Locate the cell with the specified text and output its [x, y] center coordinate. 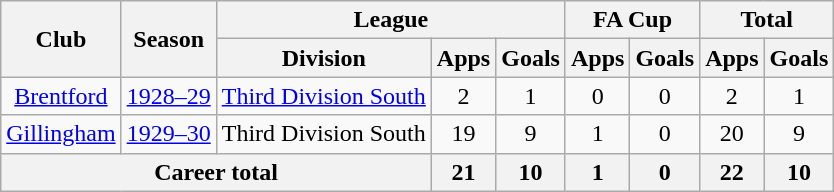
Division [324, 58]
Gillingham [61, 134]
21 [463, 172]
FA Cup [632, 20]
1929–30 [168, 134]
19 [463, 134]
Season [168, 39]
1928–29 [168, 96]
20 [732, 134]
Career total [216, 172]
League [390, 20]
22 [732, 172]
Club [61, 39]
Brentford [61, 96]
Total [767, 20]
